Locate the cell with the specified text and output its (x, y) center coordinate. 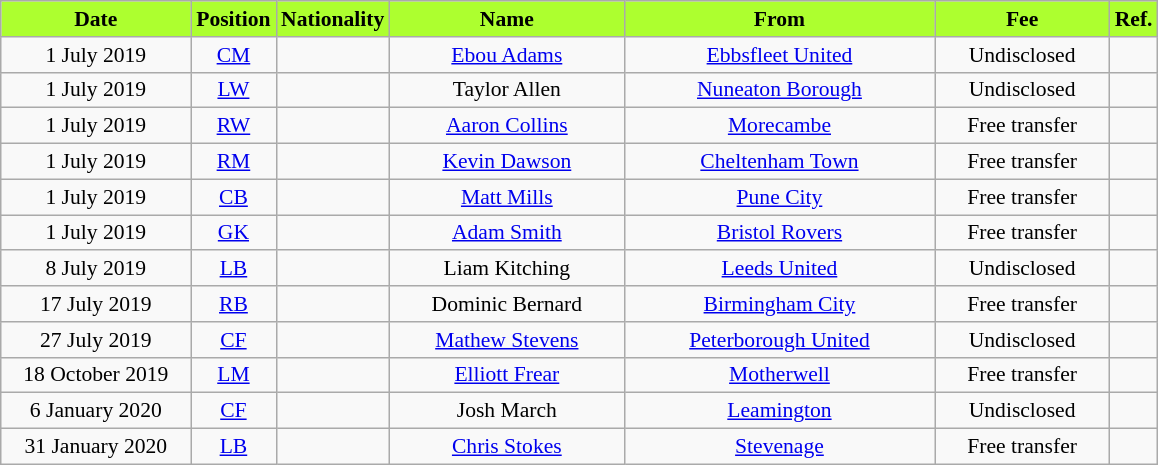
CB (234, 197)
Morecambe (779, 126)
Stevenage (779, 447)
31 January 2020 (96, 447)
Matt Mills (506, 197)
RB (234, 304)
17 July 2019 (96, 304)
CM (234, 55)
Nationality (332, 19)
RM (234, 162)
Date (96, 19)
Peterborough United (779, 340)
RW (234, 126)
Leamington (779, 411)
Nuneaton Borough (779, 90)
Fee (1022, 19)
Bristol Rovers (779, 233)
Name (506, 19)
GK (234, 233)
27 July 2019 (96, 340)
Ref. (1134, 19)
Ebbsfleet United (779, 55)
Josh March (506, 411)
Aaron Collins (506, 126)
Taylor Allen (506, 90)
LM (234, 375)
18 October 2019 (96, 375)
From (779, 19)
Liam Kitching (506, 269)
Ebou Adams (506, 55)
Leeds United (779, 269)
Kevin Dawson (506, 162)
8 July 2019 (96, 269)
Pune City (779, 197)
Birmingham City (779, 304)
6 January 2020 (96, 411)
Elliott Frear (506, 375)
Chris Stokes (506, 447)
Motherwell (779, 375)
Position (234, 19)
Adam Smith (506, 233)
Dominic Bernard (506, 304)
Cheltenham Town (779, 162)
LW (234, 90)
Mathew Stevens (506, 340)
